Return [x, y] of the center of cell containing provided text 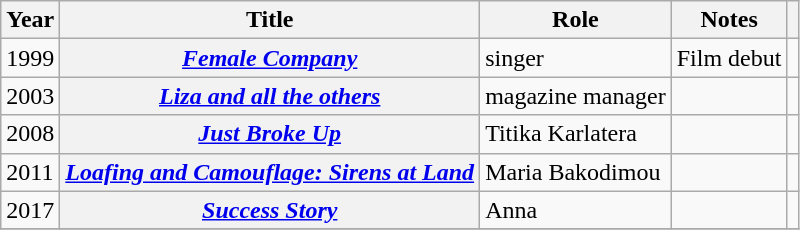
Maria Bakodimou [576, 172]
Film debut [729, 58]
Year [30, 20]
Titika Karlatera [576, 134]
Success Story [270, 210]
Anna [576, 210]
Notes [729, 20]
2011 [30, 172]
2003 [30, 96]
Loafing and Camouflage: Sirens at Land [270, 172]
Role [576, 20]
Liza and all the others [270, 96]
2017 [30, 210]
Title [270, 20]
2008 [30, 134]
magazine manager [576, 96]
Female Company [270, 58]
Just Broke Up [270, 134]
singer [576, 58]
1999 [30, 58]
